Determine the (X, Y) coordinate at the center of the cell enclosing the given text.  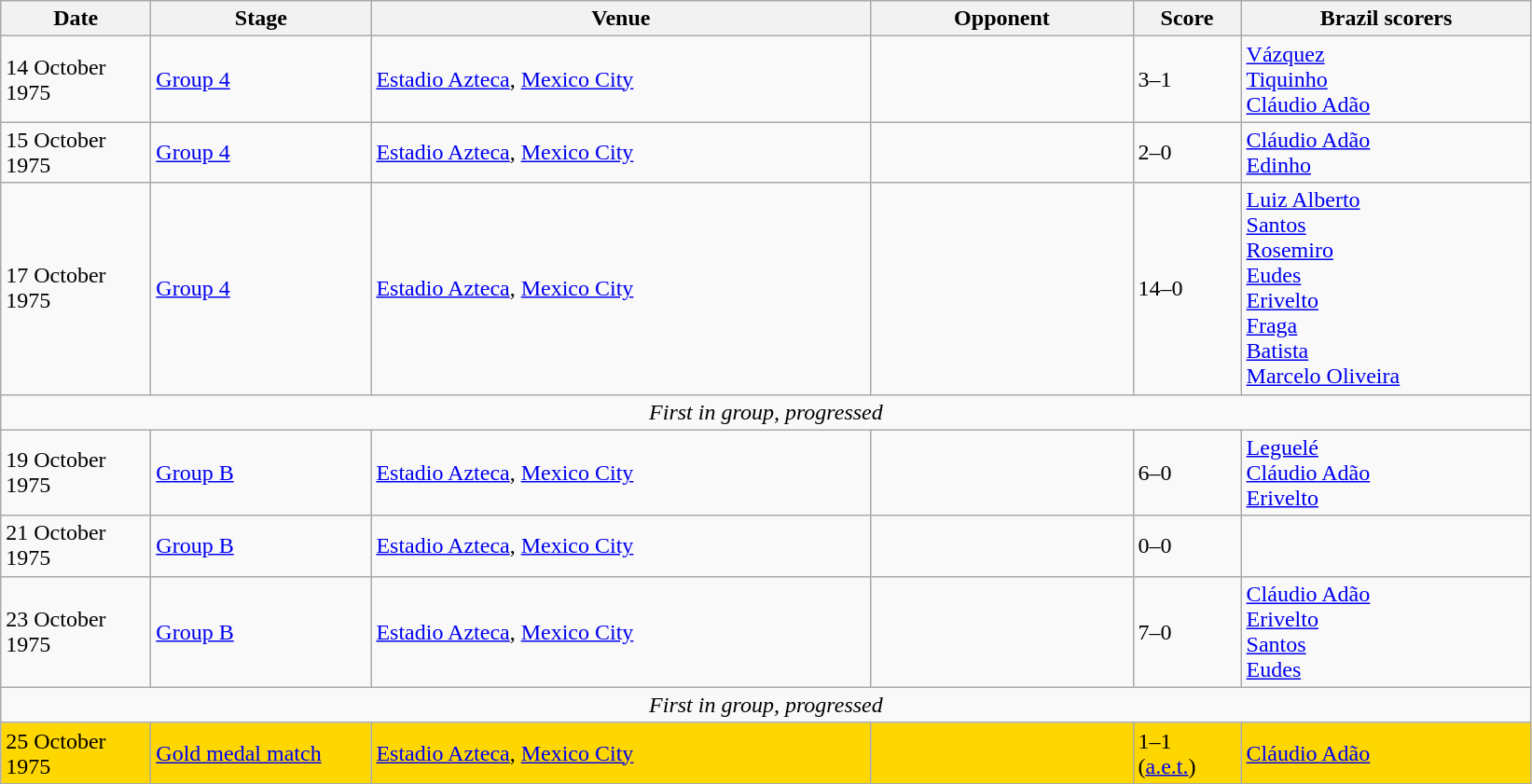
17 October 1975 (76, 289)
14 October 1975 (76, 79)
6–0 (1187, 473)
25 October 1975 (76, 753)
Leguelé Cláudio Adão Erivelto (1386, 473)
Vázquez Tiquinho Cláudio Adão (1386, 79)
Brazil scorers (1386, 19)
Opponent (1001, 19)
Score (1187, 19)
14–0 (1187, 289)
2–0 (1187, 153)
7–0 (1187, 632)
Luiz Alberto Santos Rosemiro Eudes Erivelto Fraga Batista Marcelo Oliveira (1386, 289)
15 October 1975 (76, 153)
Gold medal match (261, 753)
Cláudio Adão Edinho (1386, 153)
0–0 (1187, 546)
Stage (261, 19)
Cláudio Adão Erivelto Santos Eudes (1386, 632)
19 October 1975 (76, 473)
23 October 1975 (76, 632)
3–1 (1187, 79)
Date (76, 19)
21 October 1975 (76, 546)
Cláudio Adão (1386, 753)
1–1 (a.e.t.) (1187, 753)
Venue (621, 19)
